Identify which cell holds the provided text, then report its [x, y] central coordinate. 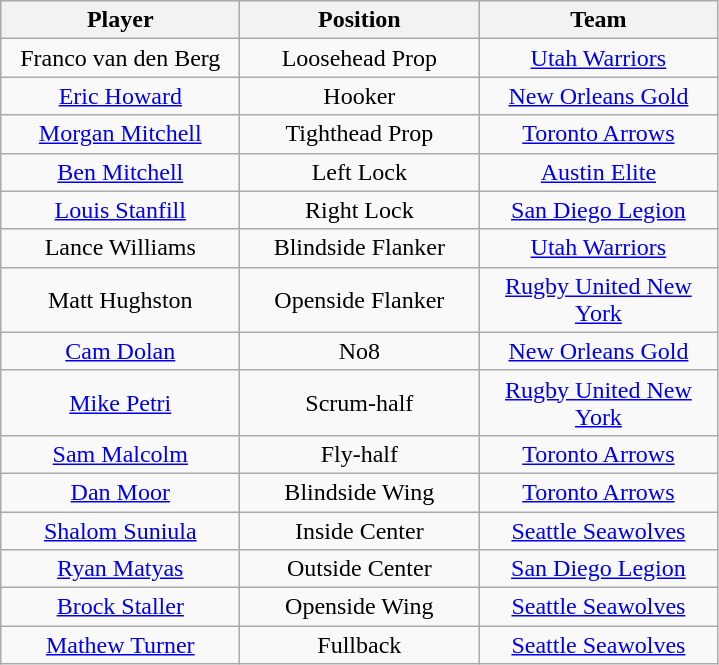
Matt Hughston [120, 300]
Openside Wing [360, 607]
Hooker [360, 96]
Tighthead Prop [360, 134]
No8 [360, 351]
Left Lock [360, 172]
Scrum-half [360, 402]
Eric Howard [120, 96]
Shalom Suniula [120, 531]
Player [120, 20]
Franco van den Berg [120, 58]
Team [598, 20]
Inside Center [360, 531]
Fullback [360, 645]
Openside Flanker [360, 300]
Outside Center [360, 569]
Austin Elite [598, 172]
Morgan Mitchell [120, 134]
Louis Stanfill [120, 210]
Position [360, 20]
Brock Staller [120, 607]
Mike Petri [120, 402]
Blindside Wing [360, 492]
Loosehead Prop [360, 58]
Ryan Matyas [120, 569]
Ben Mitchell [120, 172]
Fly-half [360, 454]
Cam Dolan [120, 351]
Blindside Flanker [360, 248]
Right Lock [360, 210]
Mathew Turner [120, 645]
Sam Malcolm [120, 454]
Dan Moor [120, 492]
Lance Williams [120, 248]
